Capture the cell that displays the provided text and extract its (x, y) central coordinate. 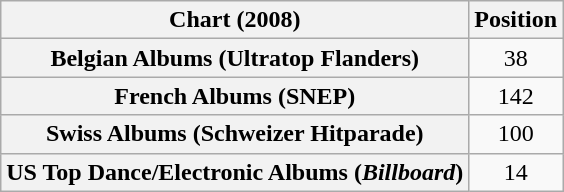
142 (516, 96)
Chart (2008) (235, 20)
100 (516, 134)
US Top Dance/Electronic Albums (Billboard) (235, 172)
14 (516, 172)
Belgian Albums (Ultratop Flanders) (235, 58)
Swiss Albums (Schweizer Hitparade) (235, 134)
38 (516, 58)
Position (516, 20)
French Albums (SNEP) (235, 96)
